Capture the cell that displays the provided text and extract its [X, Y] central coordinate. 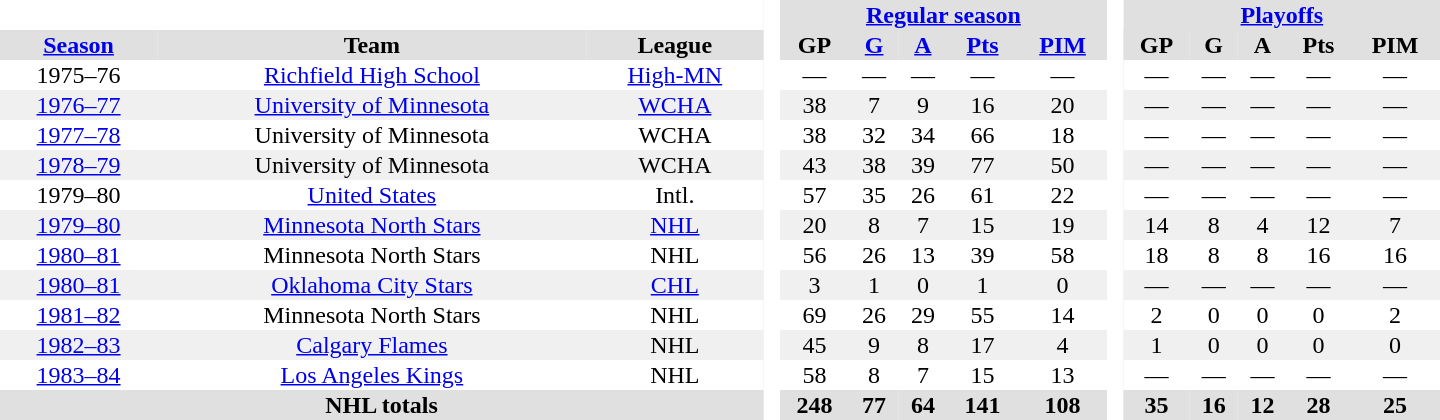
NHL totals [382, 405]
28 [1318, 405]
248 [814, 405]
50 [1063, 165]
Team [372, 45]
61 [982, 195]
1982–83 [78, 345]
141 [982, 405]
1977–78 [78, 135]
High-MN [675, 75]
17 [982, 345]
29 [922, 315]
Playoffs [1282, 15]
3 [814, 285]
1976–77 [78, 105]
CHL [675, 285]
1981–82 [78, 315]
1978–79 [78, 165]
Regular season [943, 15]
43 [814, 165]
64 [922, 405]
45 [814, 345]
Richfield High School [372, 75]
1975–76 [78, 75]
32 [874, 135]
34 [922, 135]
Calgary Flames [372, 345]
55 [982, 315]
57 [814, 195]
22 [1063, 195]
66 [982, 135]
56 [814, 255]
Los Angeles Kings [372, 375]
United States [372, 195]
Oklahoma City Stars [372, 285]
Season [78, 45]
Intl. [675, 195]
League [675, 45]
25 [1395, 405]
108 [1063, 405]
69 [814, 315]
19 [1063, 225]
1983–84 [78, 375]
